Search for the cell housing the specified text and yield its [x, y] center coordinate. 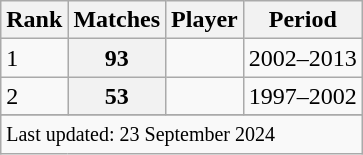
Period [302, 20]
1 [34, 58]
1997–2002 [302, 96]
Player [205, 20]
2002–2013 [302, 58]
53 [117, 96]
93 [117, 58]
Last updated: 23 September 2024 [182, 134]
Matches [117, 20]
2 [34, 96]
Rank [34, 20]
